Determine the (x, y) coordinate at the center of the cell enclosing the given text.  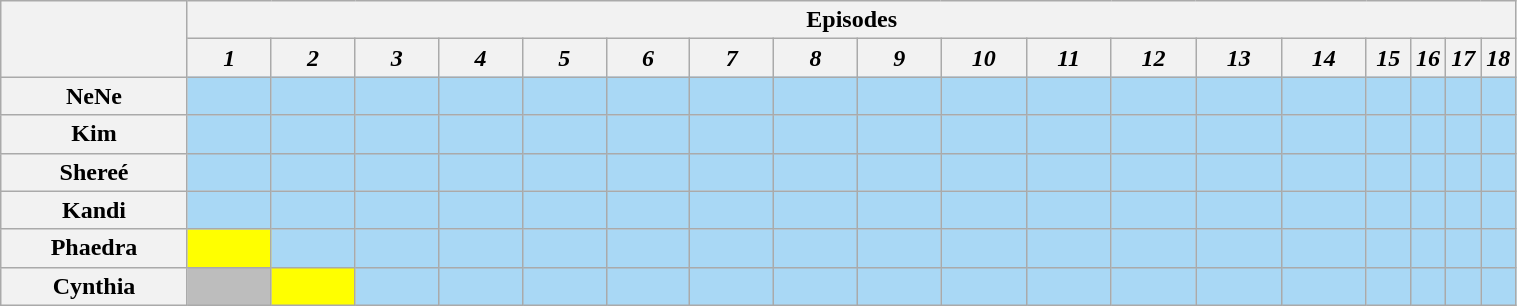
7 (732, 58)
1 (229, 58)
8 (816, 58)
18 (1498, 58)
Kim (94, 134)
17 (1464, 58)
13 (1238, 58)
15 (1388, 58)
2 (313, 58)
9 (899, 58)
Phaedra (94, 248)
Cynthia (94, 286)
10 (984, 58)
16 (1428, 58)
11 (1068, 58)
Kandi (94, 210)
5 (564, 58)
NeNe (94, 96)
Shereé (94, 172)
6 (648, 58)
Episodes (852, 20)
4 (481, 58)
3 (397, 58)
14 (1324, 58)
12 (1154, 58)
